Output the (x, y) coordinate of the center of the cell containing the given text.  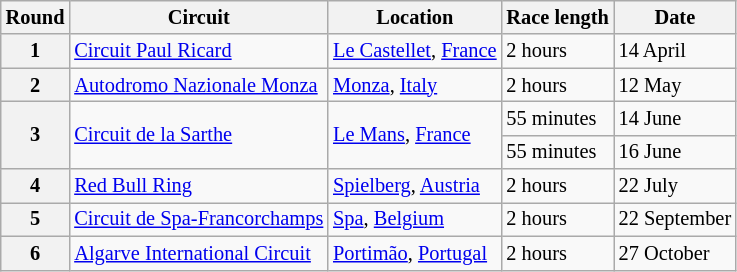
14 June (675, 118)
16 June (675, 152)
Red Bull Ring (198, 186)
Spielberg, Austria (414, 186)
12 May (675, 85)
Round (36, 17)
3 (36, 134)
5 (36, 219)
Race length (557, 17)
Le Castellet, France (414, 51)
2 (36, 85)
6 (36, 253)
Date (675, 17)
Spa, Belgium (414, 219)
Circuit (198, 17)
Portimão, Portugal (414, 253)
Le Mans, France (414, 134)
Circuit de Spa-Francorchamps (198, 219)
27 October (675, 253)
Monza, Italy (414, 85)
22 July (675, 186)
1 (36, 51)
Algarve International Circuit (198, 253)
22 September (675, 219)
Circuit Paul Ricard (198, 51)
Circuit de la Sarthe (198, 134)
14 April (675, 51)
Autodromo Nazionale Monza (198, 85)
Location (414, 17)
4 (36, 186)
